Provide the (X, Y) coordinate of the cell's center where the given text is located.  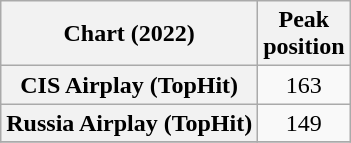
Chart (2022) (130, 34)
CIS Airplay (TopHit) (130, 85)
149 (304, 123)
Peakposition (304, 34)
Russia Airplay (TopHit) (130, 123)
163 (304, 85)
